Extract the [x, y] coordinate from the center of the cell holding the provided text.  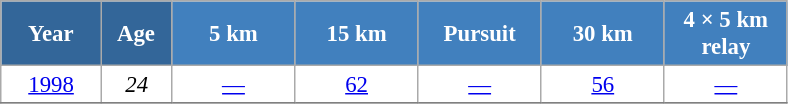
15 km [356, 34]
4 × 5 km relay [726, 34]
62 [356, 85]
Age [136, 34]
Pursuit [480, 34]
1998 [52, 85]
5 km [234, 34]
Year [52, 34]
30 km [602, 34]
24 [136, 85]
56 [602, 85]
